Capture the cell that displays the provided text and extract its [X, Y] central coordinate. 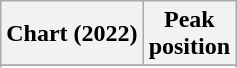
Peakposition [189, 34]
Chart (2022) [72, 34]
